Locate the cell with the specified text and output its (X, Y) center coordinate. 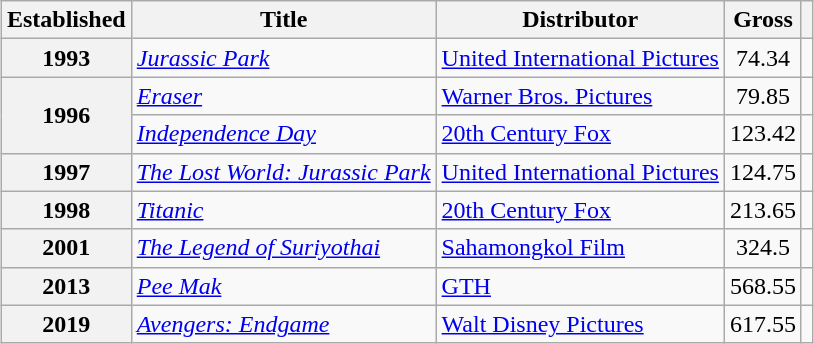
Sahamongkol Film (580, 248)
568.55 (762, 286)
Distributor (580, 20)
74.34 (762, 58)
213.65 (762, 210)
GTH (580, 286)
1993 (66, 58)
Established (66, 20)
124.75 (762, 172)
Gross (762, 20)
Pee Mak (284, 286)
79.85 (762, 96)
324.5 (762, 248)
2019 (66, 324)
1998 (66, 210)
Walt Disney Pictures (580, 324)
Jurassic Park (284, 58)
Warner Bros. Pictures (580, 96)
Independence Day (284, 134)
Eraser (284, 96)
1997 (66, 172)
123.42 (762, 134)
Title (284, 20)
617.55 (762, 324)
Titanic (284, 210)
Avengers: Endgame (284, 324)
The Legend of Suriyothai (284, 248)
1996 (66, 115)
2001 (66, 248)
The Lost World: Jurassic Park (284, 172)
2013 (66, 286)
